Extract the (X, Y) coordinate from the center of the cell holding the provided text.  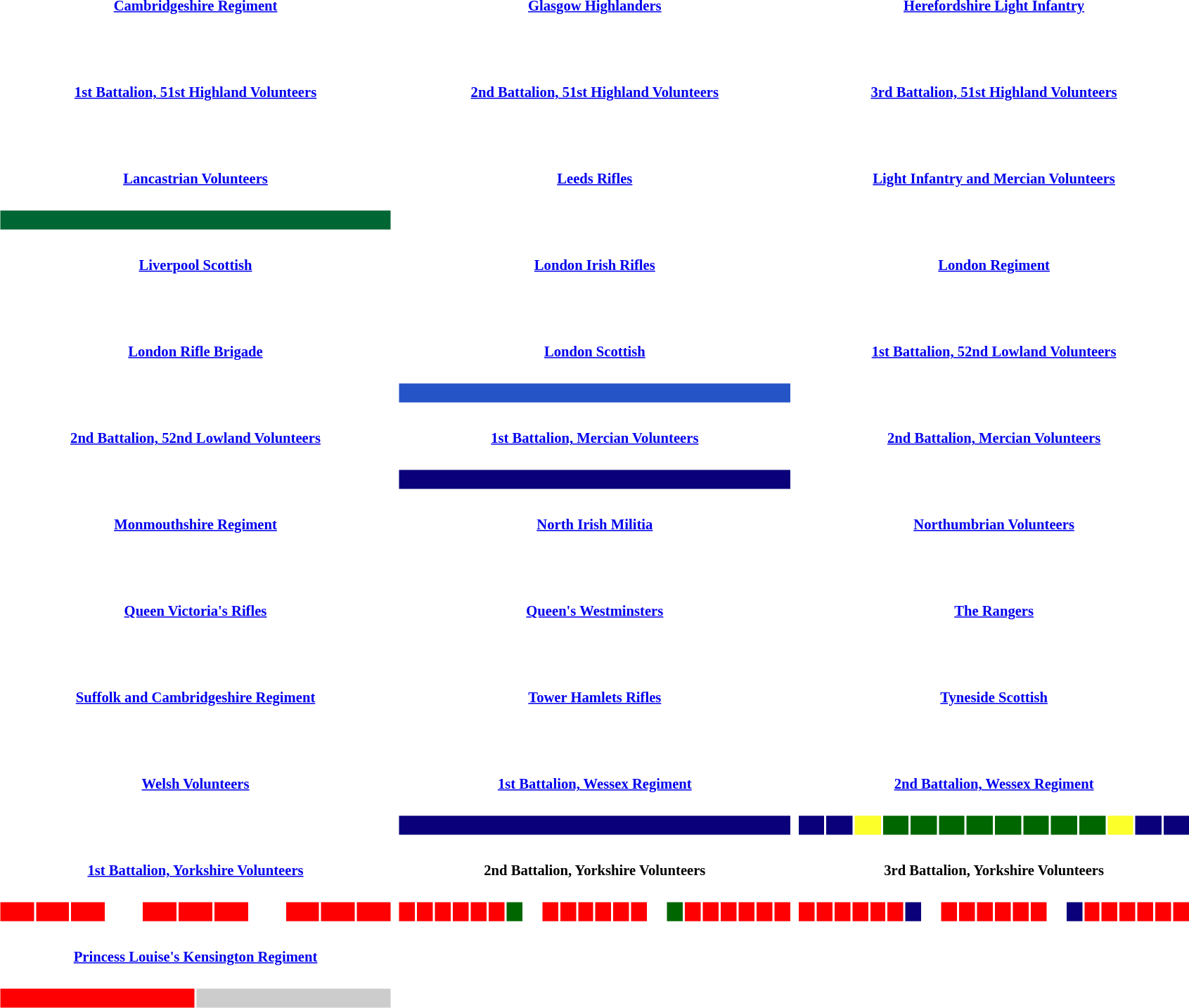
2nd Battalion, 51st Highland Volunteers (595, 93)
Queen's Westminsters (595, 612)
London Irish Rifles (595, 266)
Tower Hamlets Rifles (595, 697)
North Irish Militia (595, 524)
2nd Battalion, Yorkshire Volunteers (595, 870)
London Scottish (595, 351)
1st Battalion, Mercian Volunteers (595, 439)
1st Battalion, Wessex Regiment (595, 784)
Leeds Rifles (595, 179)
